Extract the (X, Y) coordinate from the center of the cell holding the provided text.  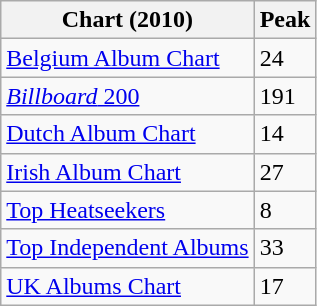
17 (285, 286)
Billboard 200 (128, 96)
Irish Album Chart (128, 172)
14 (285, 134)
8 (285, 210)
Chart (2010) (128, 20)
33 (285, 248)
24 (285, 58)
Top Independent Albums (128, 248)
Top Heatseekers (128, 210)
27 (285, 172)
Belgium Album Chart (128, 58)
Peak (285, 20)
UK Albums Chart (128, 286)
Dutch Album Chart (128, 134)
191 (285, 96)
